Return the [x, y] coordinate for the center point of the cell that contains the specified text.  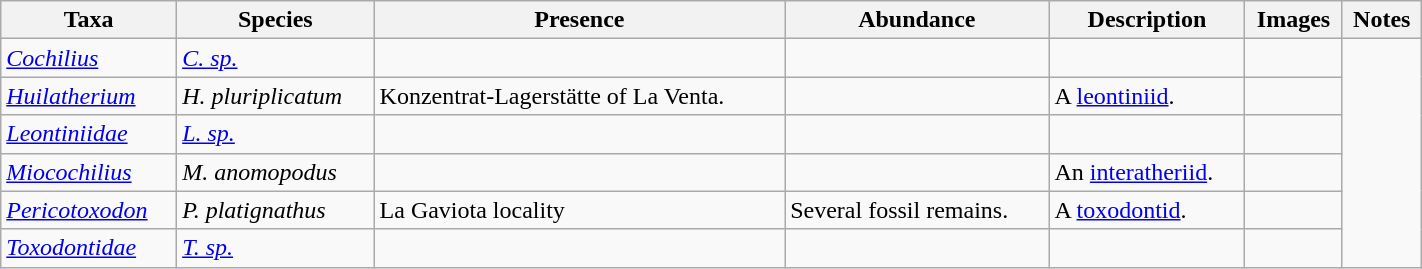
Toxodontidae [89, 248]
Description [1147, 20]
Konzentrat-Lagerstätte of La Venta. [580, 96]
Huilatherium [89, 96]
Notes [1382, 20]
Cochilius [89, 58]
A leontiniid. [1147, 96]
Miocochilius [89, 172]
Pericotoxodon [89, 210]
An interatheriid. [1147, 172]
M. anomopodus [276, 172]
Species [276, 20]
C. sp. [276, 58]
H. pluriplicatum [276, 96]
P. platignathus [276, 210]
Several fossil remains. [917, 210]
Abundance [917, 20]
Images [1294, 20]
A toxodontid. [1147, 210]
La Gaviota locality [580, 210]
T. sp. [276, 248]
Leontiniidae [89, 134]
Presence [580, 20]
L. sp. [276, 134]
Taxa [89, 20]
